Provide the [x, y] coordinate of the cell's center where the given text is located.  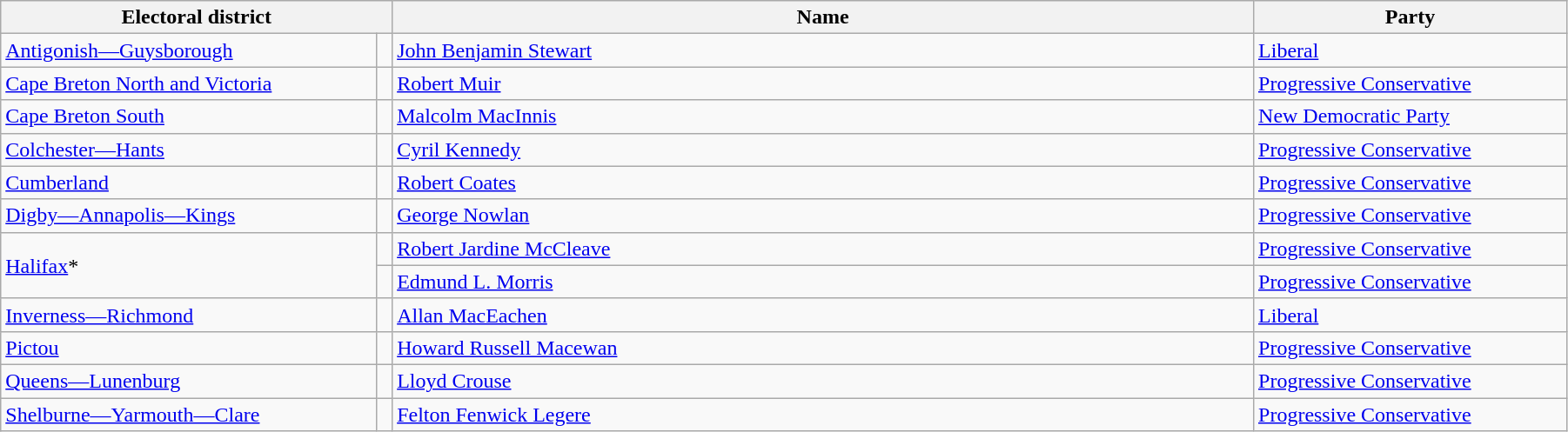
Inverness—Richmond [189, 315]
Queens—Lunenburg [189, 381]
Colchester—Hants [189, 150]
Cumberland [189, 183]
Antigonish—Guysborough [189, 50]
George Nowlan [823, 216]
Robert Coates [823, 183]
Halifax* [189, 265]
Lloyd Crouse [823, 381]
Cape Breton North and Victoria [189, 83]
Cyril Kennedy [823, 150]
Robert Jardine McCleave [823, 249]
Pictou [189, 348]
Cape Breton South [189, 116]
Party [1411, 17]
New Democratic Party [1411, 116]
Allan MacEachen [823, 315]
Howard Russell Macewan [823, 348]
Malcolm MacInnis [823, 116]
Electoral district [197, 17]
Felton Fenwick Legere [823, 415]
Name [823, 17]
Shelburne—Yarmouth—Clare [189, 415]
Edmund L. Morris [823, 282]
John Benjamin Stewart [823, 50]
Robert Muir [823, 83]
Digby—Annapolis—Kings [189, 216]
